Find where the given text appears and provide that cell's center as (x, y) coordinate. 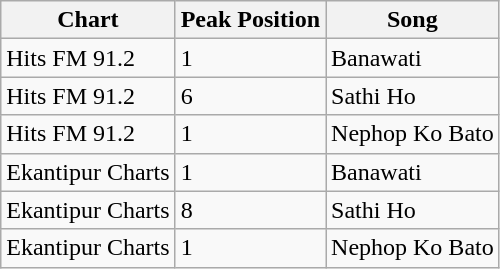
Chart (88, 20)
8 (250, 210)
Song (413, 20)
6 (250, 96)
Peak Position (250, 20)
